Capture the cell that displays the provided text and extract its [x, y] central coordinate. 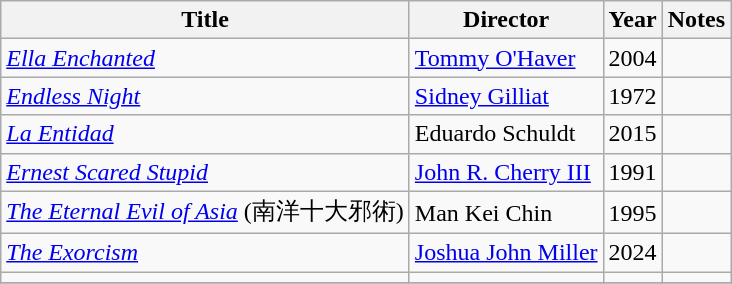
Sidney Gilliat [506, 96]
Director [506, 20]
2015 [632, 134]
Year [632, 20]
The Exorcism [206, 253]
Title [206, 20]
Man Kei Chin [506, 212]
The Eternal Evil of Asia (南洋十大邪術) [206, 212]
La Entidad [206, 134]
1991 [632, 172]
John R. Cherry III [506, 172]
Eduardo Schuldt [506, 134]
Notes [696, 20]
1995 [632, 212]
2024 [632, 253]
1972 [632, 96]
Joshua John Miller [506, 253]
Ernest Scared Stupid [206, 172]
Ella Enchanted [206, 58]
2004 [632, 58]
Endless Night [206, 96]
Tommy O'Haver [506, 58]
